From the cell containing the given text, extract its center point as (x, y) coordinate. 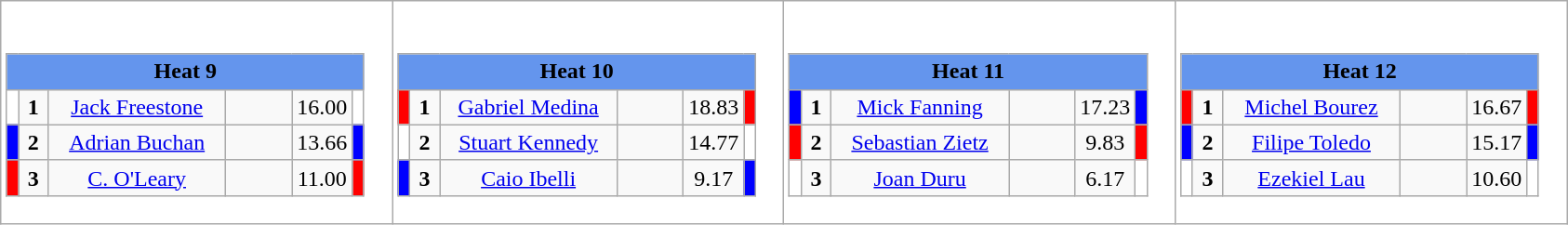
Adrian Buchan (138, 142)
Heat 12 (1360, 72)
Caio Ibelli (528, 178)
Joan Duru (921, 178)
Michel Bourez (1311, 107)
Heat 9 (185, 72)
9.83 (1105, 142)
Stuart Kennedy (528, 142)
Heat 12 1 Michel Bourez 16.67 2 Filipe Toledo 15.17 3 Ezekiel Lau 10.60 (1371, 112)
16.67 (1497, 107)
14.77 (714, 142)
Heat 11 1 Mick Fanning 17.23 2 Sebastian Zietz 9.83 3 Joan Duru 6.17 (980, 112)
17.23 (1105, 107)
18.83 (714, 107)
Heat 10 (577, 72)
Heat 9 1 Jack Freestone 16.00 2 Adrian Buchan 13.66 3 C. O'Leary 11.00 (197, 112)
10.60 (1497, 178)
16.00 (322, 107)
C. O'Leary (138, 178)
Heat 11 (968, 72)
Ezekiel Lau (1311, 178)
Heat 10 1 Gabriel Medina 18.83 2 Stuart Kennedy 14.77 3 Caio Ibelli 9.17 (588, 112)
Mick Fanning (921, 107)
11.00 (322, 178)
Jack Freestone (138, 107)
Filipe Toledo (1311, 142)
Sebastian Zietz (921, 142)
9.17 (714, 178)
15.17 (1497, 142)
Gabriel Medina (528, 107)
13.66 (322, 142)
6.17 (1105, 178)
